Provide the (X, Y) coordinate of the cell's center where the given text is located.  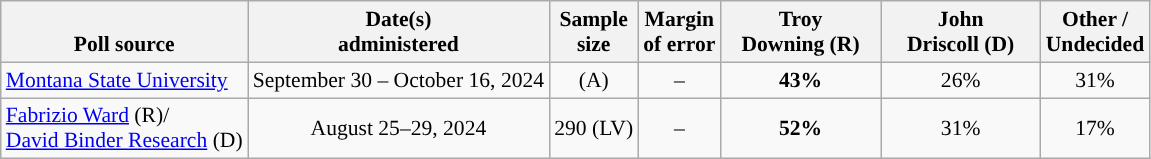
(A) (594, 80)
Date(s)administered (398, 32)
52% (800, 128)
17% (1095, 128)
JohnDriscoll (D) (961, 32)
August 25–29, 2024 (398, 128)
TroyDowning (R) (800, 32)
Marginof error (679, 32)
September 30 – October 16, 2024 (398, 80)
Fabrizio Ward (R)/David Binder Research (D) (124, 128)
290 (LV) (594, 128)
Poll source (124, 32)
Montana State University (124, 80)
Samplesize (594, 32)
26% (961, 80)
43% (800, 80)
Other /Undecided (1095, 32)
